Scan for the cell matching the given text and deliver its (x, y) coordinate at center. 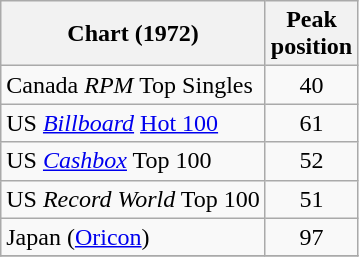
52 (311, 161)
51 (311, 199)
Canada RPM Top Singles (134, 85)
61 (311, 123)
US Billboard Hot 100 (134, 123)
Peakposition (311, 34)
Chart (1972) (134, 34)
US Cashbox Top 100 (134, 161)
97 (311, 237)
Japan (Oricon) (134, 237)
US Record World Top 100 (134, 199)
40 (311, 85)
